Find where the given text appears and provide that cell's center as (x, y) coordinate. 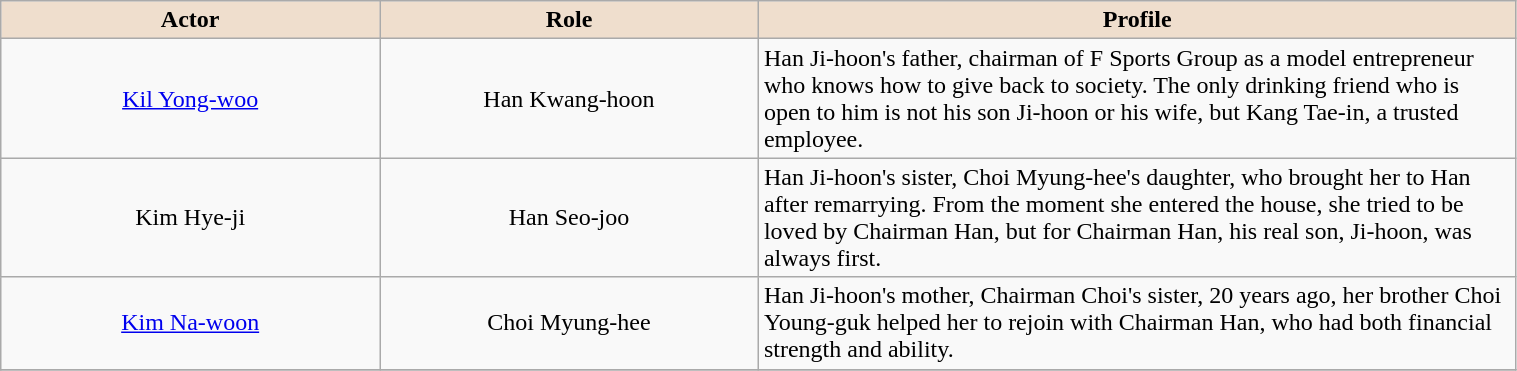
Han Kwang-hoon (570, 98)
Actor (190, 20)
Choi Myung-hee (570, 323)
Han Seo-joo (570, 218)
Kil Yong-woo (190, 98)
Kim Na-woon (190, 323)
Profile (1137, 20)
Role (570, 20)
Kim Hye-ji (190, 218)
